Scan for the cell matching the given text and deliver its (X, Y) coordinate at center. 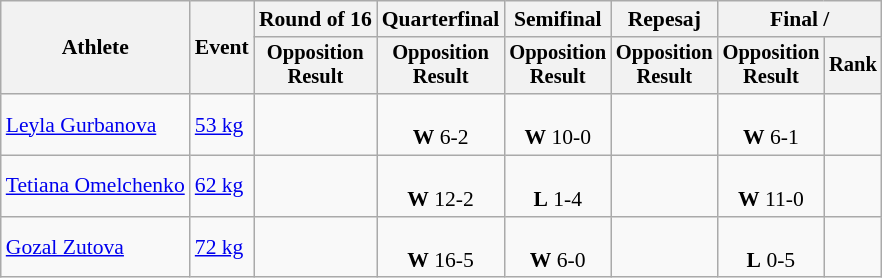
W 6-2 (441, 124)
Tetiana Omelchenko (96, 186)
L 0-5 (772, 248)
Final / (800, 19)
W 6-1 (772, 124)
W 16-5 (441, 248)
Gozal Zutova (96, 248)
Athlete (96, 48)
72 kg (222, 248)
W 11-0 (772, 186)
W 12-2 (441, 186)
Round of 16 (316, 19)
Rank (853, 66)
W 10-0 (558, 124)
Event (222, 48)
62 kg (222, 186)
W 6-0 (558, 248)
53 kg (222, 124)
Semifinal (558, 19)
Leyla Gurbanova (96, 124)
L 1-4 (558, 186)
Quarterfinal (441, 19)
Repesaj (664, 19)
